Find where the given text appears and provide that cell's center as (X, Y) coordinate. 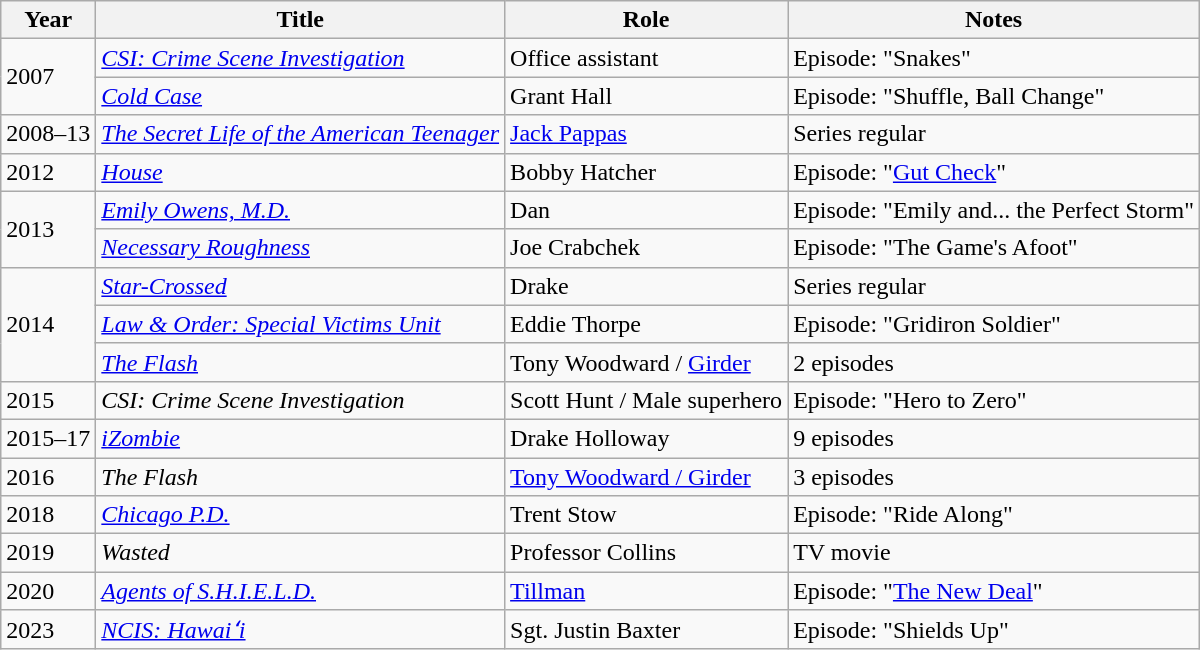
Notes (994, 20)
2008–13 (48, 134)
Episode: "Gridiron Soldier" (994, 324)
The Secret Life of the American Teenager (300, 134)
Dan (646, 210)
Professor Collins (646, 553)
Episode: "The New Deal" (994, 591)
Joe Crabchek (646, 248)
Grant Hall (646, 96)
Law & Order: Special Victims Unit (300, 324)
Episode: "Ride Along" (994, 515)
2015–17 (48, 438)
Cold Case (300, 96)
2013 (48, 229)
Necessary Roughness (300, 248)
Agents of S.H.I.E.L.D. (300, 591)
2014 (48, 324)
Drake Holloway (646, 438)
iZombie (300, 438)
Episode: "The Game's Afoot" (994, 248)
Episode: "Shields Up" (994, 630)
Episode: "Shuffle, Ball Change" (994, 96)
Wasted (300, 553)
2016 (48, 477)
Star-Crossed (300, 286)
NCIS: Hawaiʻi (300, 630)
TV movie (994, 553)
Episode: "Snakes" (994, 58)
Office assistant (646, 58)
2 episodes (994, 362)
Eddie Thorpe (646, 324)
2007 (48, 77)
2012 (48, 172)
2023 (48, 630)
2019 (48, 553)
Bobby Hatcher (646, 172)
Episode: "Hero to Zero" (994, 400)
Role (646, 20)
House (300, 172)
Chicago P.D. (300, 515)
Episode: "Emily and... the Perfect Storm" (994, 210)
Scott Hunt / Male superhero (646, 400)
2020 (48, 591)
Drake (646, 286)
9 episodes (994, 438)
Title (300, 20)
Year (48, 20)
Tillman (646, 591)
Trent Stow (646, 515)
Sgt. Justin Baxter (646, 630)
2018 (48, 515)
Episode: "Gut Check" (994, 172)
2015 (48, 400)
Jack Pappas (646, 134)
Emily Owens, M.D. (300, 210)
3 episodes (994, 477)
